Extract the [x, y] coordinate from the center of the cell holding the provided text.  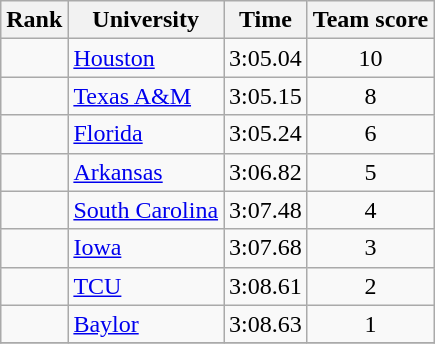
3:08.63 [266, 324]
Time [266, 20]
Rank [34, 20]
Team score [370, 20]
Arkansas [146, 172]
University [146, 20]
3:08.61 [266, 286]
Florida [146, 134]
3:07.48 [266, 210]
10 [370, 58]
Iowa [146, 248]
3:07.68 [266, 248]
3 [370, 248]
5 [370, 172]
Texas A&M [146, 96]
2 [370, 286]
TCU [146, 286]
3:05.04 [266, 58]
Baylor [146, 324]
3:06.82 [266, 172]
3:05.24 [266, 134]
1 [370, 324]
8 [370, 96]
6 [370, 134]
Houston [146, 58]
South Carolina [146, 210]
4 [370, 210]
3:05.15 [266, 96]
